Output the (x, y) coordinate of the center of the cell containing the given text.  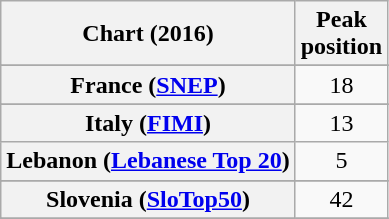
Slovenia (SloTop50) (148, 199)
5 (341, 161)
18 (341, 85)
Lebanon (Lebanese Top 20) (148, 161)
Italy (FIMI) (148, 123)
Peakposition (341, 34)
13 (341, 123)
Chart (2016) (148, 34)
42 (341, 199)
France (SNEP) (148, 85)
